Return the [X, Y] coordinate for the center point of the cell that contains the specified text.  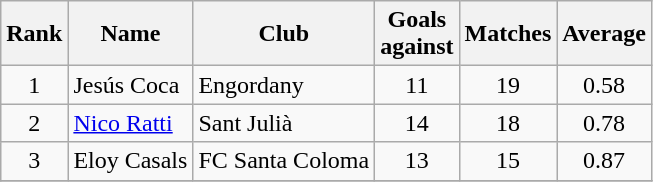
Eloy Casals [130, 161]
Goals against [417, 34]
Sant Julià [284, 123]
3 [34, 161]
19 [508, 85]
1 [34, 85]
Name [130, 34]
11 [417, 85]
FC Santa Coloma [284, 161]
15 [508, 161]
Matches [508, 34]
Engordany [284, 85]
18 [508, 123]
0.87 [604, 161]
13 [417, 161]
Average [604, 34]
Rank [34, 34]
2 [34, 123]
14 [417, 123]
Club [284, 34]
0.78 [604, 123]
Jesús Coca [130, 85]
Nico Ratti [130, 123]
0.58 [604, 85]
